From the cell containing the given text, extract its center point as [x, y] coordinate. 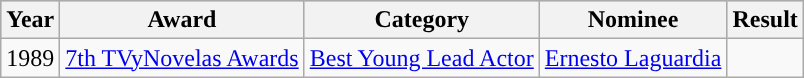
Best Young Lead Actor [422, 58]
Ernesto Laguardia [633, 58]
Year [30, 20]
Result [765, 20]
Nominee [633, 20]
1989 [30, 58]
Category [422, 20]
7th TVyNovelas Awards [182, 58]
Award [182, 20]
